Pinpoint the cell where the given text exists, returning its (x, y) midpoint coordinate. 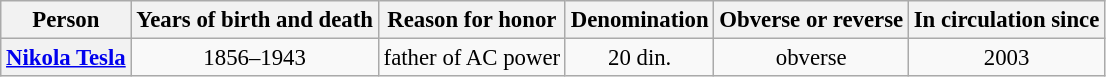
Reason for honor (472, 20)
20 din. (640, 58)
1856–1943 (254, 58)
obverse (811, 58)
father of AC power (472, 58)
Denomination (640, 20)
2003 (1006, 58)
Obverse or reverse (811, 20)
Nikola Tesla (66, 58)
In circulation since (1006, 20)
Years of birth and death (254, 20)
Person (66, 20)
